Return (x, y) of the center of cell containing provided text 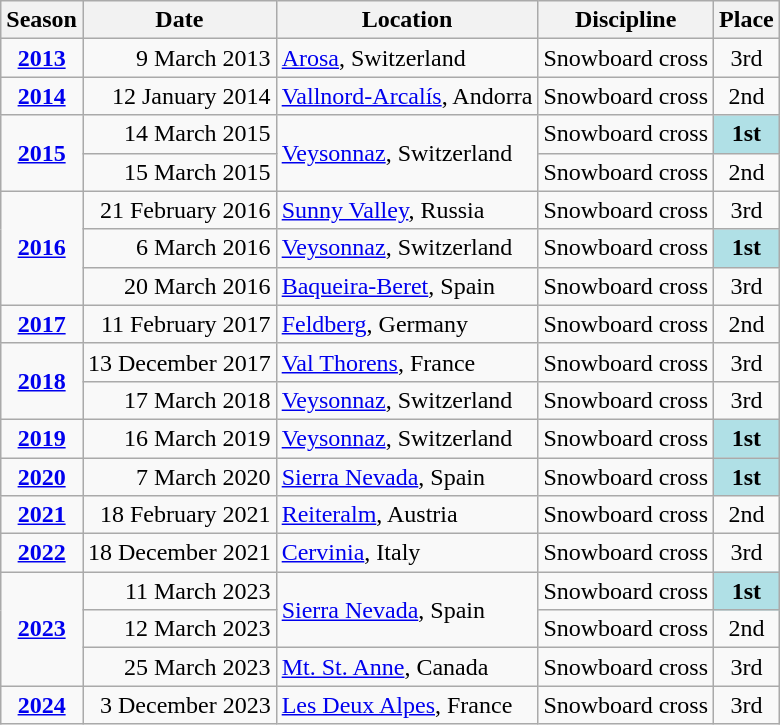
Cervinia, Italy (407, 553)
Vallnord-Arcalís, Andorra (407, 96)
15 March 2015 (179, 172)
25 March 2023 (179, 667)
Place (747, 20)
2016 (42, 248)
12 January 2014 (179, 96)
11 February 2017 (179, 324)
21 February 2016 (179, 210)
Date (179, 20)
2013 (42, 58)
13 December 2017 (179, 362)
2014 (42, 96)
2024 (42, 705)
9 March 2013 (179, 58)
Val Thorens, France (407, 362)
Location (407, 20)
Arosa, Switzerland (407, 58)
14 March 2015 (179, 134)
Sunny Valley, Russia (407, 210)
Les Deux Alpes, France (407, 705)
2023 (42, 629)
2018 (42, 381)
18 February 2021 (179, 515)
Mt. St. Anne, Canada (407, 667)
7 March 2020 (179, 477)
12 March 2023 (179, 629)
2021 (42, 515)
Feldberg, Germany (407, 324)
Discipline (626, 20)
2017 (42, 324)
6 March 2016 (179, 248)
17 March 2018 (179, 400)
Reiteralm, Austria (407, 515)
20 March 2016 (179, 286)
11 March 2023 (179, 591)
2019 (42, 438)
2020 (42, 477)
Baqueira-Beret, Spain (407, 286)
2015 (42, 153)
Season (42, 20)
16 March 2019 (179, 438)
3 December 2023 (179, 705)
2022 (42, 553)
18 December 2021 (179, 553)
